Output the (X, Y) coordinate of the center of the cell containing the given text.  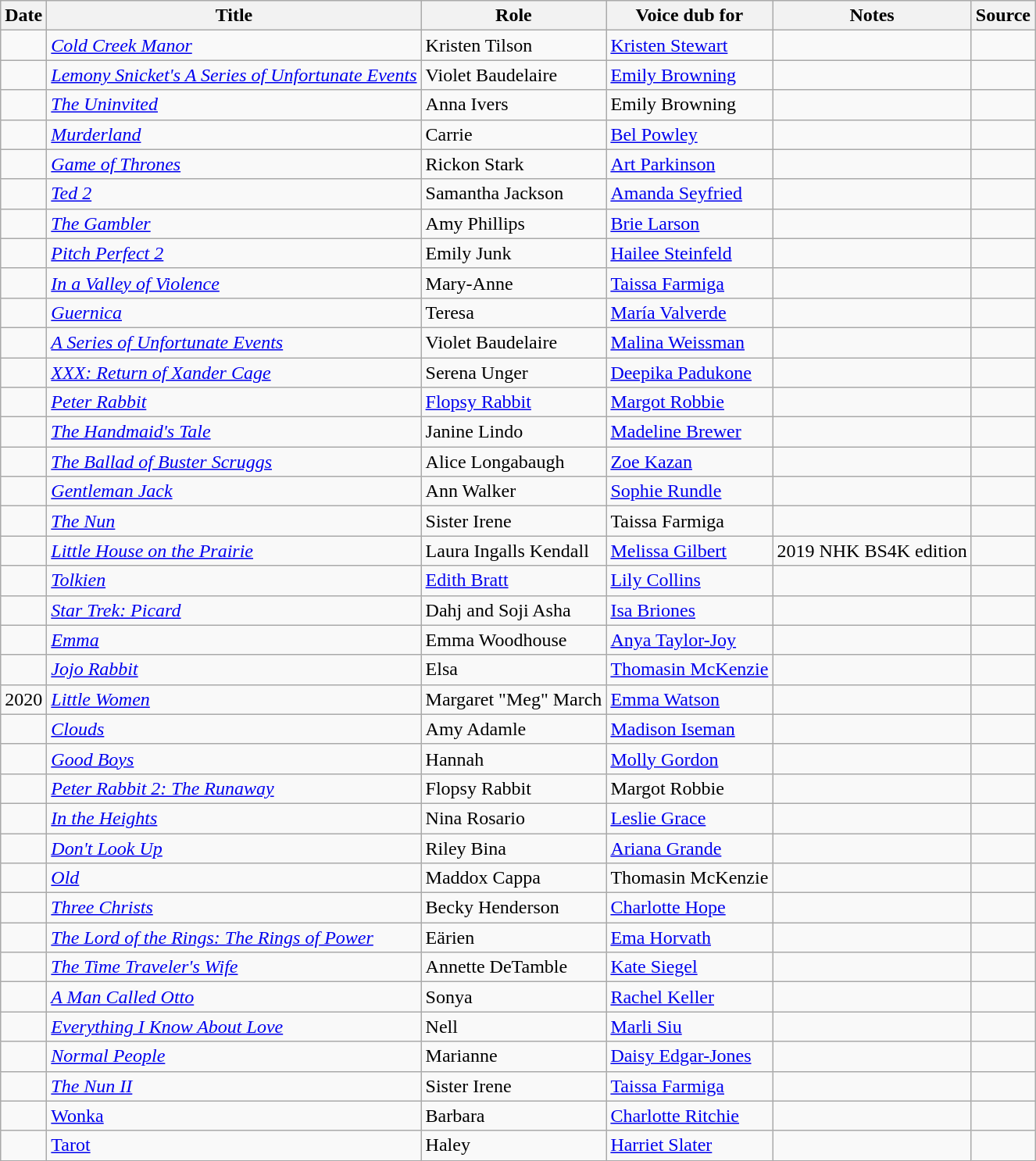
Gentleman Jack (234, 491)
Carrie (514, 134)
Emma Watson (689, 699)
Date (23, 16)
The Ballad of Buster Scruggs (234, 462)
The Nun II (234, 1086)
Ted 2 (234, 194)
Serena Unger (514, 373)
Deepika Padukone (689, 373)
Good Boys (234, 759)
Hailee Steinfeld (689, 253)
Madison Iseman (689, 729)
Little House on the Prairie (234, 551)
Sophie Rundle (689, 491)
The Nun (234, 521)
Eärien (514, 938)
Annette DeTamble (514, 967)
Molly Gordon (689, 759)
Malina Weissman (689, 342)
Charlotte Hope (689, 908)
Emma Woodhouse (514, 640)
Amanda Seyfried (689, 194)
Peter Rabbit 2: The Runaway (234, 788)
Elsa (514, 670)
Samantha Jackson (514, 194)
María Valverde (689, 313)
In a Valley of Violence (234, 283)
Harriet Slater (689, 1145)
Star Trek: Picard (234, 610)
Kristen Stewart (689, 45)
Amy Adamle (514, 729)
Kate Siegel (689, 967)
The Lord of the Rings: The Rings of Power (234, 938)
Emma (234, 640)
Art Parkinson (689, 164)
Nell (514, 1027)
Dahj and Soji Asha (514, 610)
Notes (872, 16)
Marli Siu (689, 1027)
The Gambler (234, 223)
Jojo Rabbit (234, 670)
Murderland (234, 134)
The Time Traveler's Wife (234, 967)
Normal People (234, 1056)
Anya Taylor-Joy (689, 640)
A Man Called Otto (234, 997)
Charlotte Ritchie (689, 1116)
2020 (23, 699)
Pitch Perfect 2 (234, 253)
Sonya (514, 997)
Guernica (234, 313)
Title (234, 16)
Zoe Kazan (689, 462)
Mary-Anne (514, 283)
Emily Junk (514, 253)
Little Women (234, 699)
The Uninvited (234, 105)
Old (234, 878)
Ann Walker (514, 491)
Rickon Stark (514, 164)
Edith Bratt (514, 580)
Barbara (514, 1116)
Rachel Keller (689, 997)
The Handmaid's Tale (234, 432)
Voice dub for (689, 16)
Ariana Grande (689, 848)
Ema Horvath (689, 938)
Nina Rosario (514, 818)
2019 NHK BS4K edition (872, 551)
In the Heights (234, 818)
Amy Phillips (514, 223)
Melissa Gilbert (689, 551)
Role (514, 16)
Bel Powley (689, 134)
Riley Bina (514, 848)
Brie Larson (689, 223)
Game of Thrones (234, 164)
Don't Look Up (234, 848)
Alice Longabaugh (514, 462)
Kristen Tilson (514, 45)
Clouds (234, 729)
Haley (514, 1145)
Source (1003, 16)
Maddox Cappa (514, 878)
Leslie Grace (689, 818)
Marianne (514, 1056)
XXX: Return of Xander Cage (234, 373)
Isa Briones (689, 610)
Wonka (234, 1116)
Lemony Snicket's A Series of Unfortunate Events (234, 75)
A Series of Unfortunate Events (234, 342)
Teresa (514, 313)
Peter Rabbit (234, 402)
Hannah (514, 759)
Anna Ivers (514, 105)
Lily Collins (689, 580)
Tolkien (234, 580)
Cold Creek Manor (234, 45)
Daisy Edgar-Jones (689, 1056)
Madeline Brewer (689, 432)
Everything I Know About Love (234, 1027)
Becky Henderson (514, 908)
Three Christs (234, 908)
Tarot (234, 1145)
Janine Lindo (514, 432)
Laura Ingalls Kendall (514, 551)
Margaret "Meg" March (514, 699)
